Scan for the cell matching the given text and deliver its [x, y] coordinate at center. 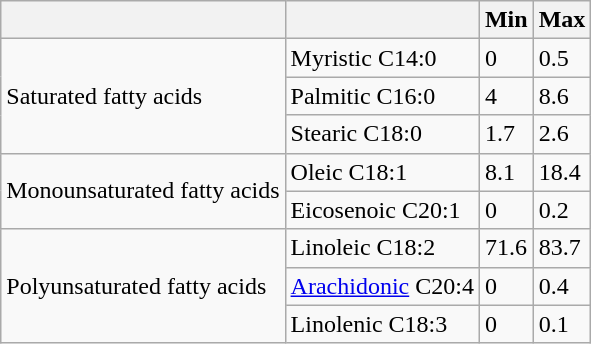
2.6 [562, 134]
Linoleic C18:2 [382, 248]
Myristic C14:0 [382, 58]
Saturated fatty acids [143, 96]
4 [506, 96]
8.6 [562, 96]
83.7 [562, 248]
Linolenic C18:3 [382, 324]
0.2 [562, 210]
Monounsaturated fatty acids [143, 191]
Polyunsaturated fatty acids [143, 286]
0.5 [562, 58]
71.6 [506, 248]
1.7 [506, 134]
18.4 [562, 172]
Max [562, 20]
Arachidonic C20:4 [382, 286]
0.4 [562, 286]
8.1 [506, 172]
0.1 [562, 324]
Palmitic C16:0 [382, 96]
Stearic C18:0 [382, 134]
Oleic C18:1 [382, 172]
Eicosenoic C20:1 [382, 210]
Min [506, 20]
